Return the (x, y) coordinate for the center point of the cell that contains the specified text.  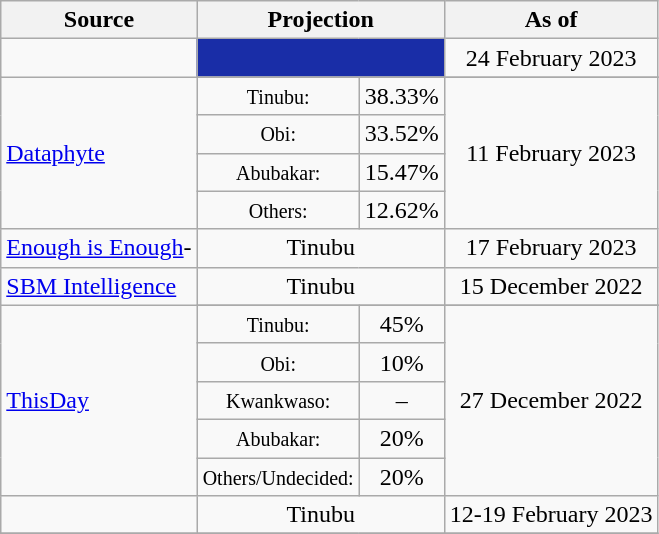
Enough is Enough- (99, 248)
45% (402, 324)
– (402, 400)
27 December 2022 (551, 400)
Projection (320, 20)
As of (551, 20)
SBM Intelligence (99, 286)
Source (99, 20)
ThisDay (99, 400)
17 February 2023 (551, 248)
Dataphyte (99, 153)
Others: (278, 210)
33.52% (402, 134)
15.47% (402, 172)
12.62% (402, 210)
10% (402, 362)
Kwankwaso: (278, 400)
11 February 2023 (551, 153)
Others/Undecided: (278, 477)
24 February 2023 (551, 58)
38.33% (402, 96)
12-19 February 2023 (551, 515)
15 December 2022 (551, 286)
